Return [X, Y] of the center of cell containing provided text 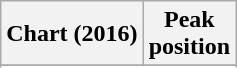
Chart (2016) [72, 34]
Peak position [189, 34]
